Provide the (X, Y) coordinate of the cell's center where the given text is located.  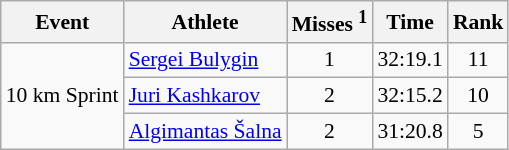
10 km Sprint (62, 96)
Event (62, 22)
11 (478, 60)
Misses 1 (330, 22)
Athlete (206, 22)
10 (478, 96)
31:20.8 (410, 132)
Rank (478, 22)
Algimantas Šalna (206, 132)
1 (330, 60)
Time (410, 22)
32:15.2 (410, 96)
Juri Kashkarov (206, 96)
5 (478, 132)
32:19.1 (410, 60)
Sergei Bulygin (206, 60)
